Determine the [X, Y] coordinate at the center of the cell enclosing the given text.  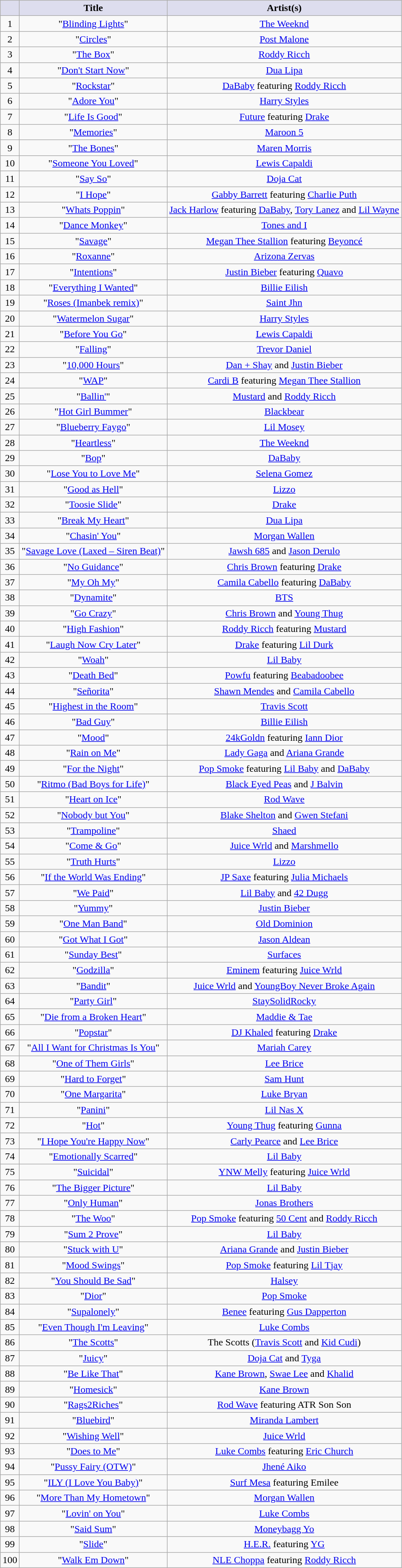
Arizona Zervas [285, 256]
32 [10, 505]
8 [10, 132]
54 [10, 846]
Title [93, 8]
25 [10, 396]
Jawsh 685 and Jason Derulo [285, 551]
67 [10, 1048]
"Mood Swings" [93, 1265]
Roddy Ricch featuring Mustard [285, 629]
42 [10, 660]
"ILY (I Love You Baby)" [93, 1482]
"For the Night" [93, 769]
"Nobody but You" [93, 815]
"Highest in the Room" [93, 707]
94 [10, 1467]
Eminem featuring Juice Wrld [285, 970]
Rod Wave [285, 799]
Lil Mosey [285, 427]
"Stuck with U" [93, 1250]
78 [10, 1219]
96 [10, 1498]
2 [10, 39]
35 [10, 551]
"Trampoline" [93, 830]
"Circles" [93, 39]
55 [10, 861]
"Memories" [93, 132]
"Got What I Got" [93, 939]
6 [10, 101]
Young Thug featuring Gunna [285, 1125]
Saint Jhn [285, 303]
"Die from a Broken Heart" [93, 1017]
Juice Wrld [285, 1435]
65 [10, 1017]
52 [10, 815]
83 [10, 1296]
"Hard to Forget" [93, 1079]
37 [10, 582]
28 [10, 442]
99 [10, 1544]
76 [10, 1188]
Post Malone [285, 39]
"Juicy" [93, 1358]
Jonas Brothers [285, 1203]
69 [10, 1079]
Artist(s) [285, 8]
Benee featuring Gus Dapperton [285, 1312]
Blackbear [285, 411]
66 [10, 1032]
18 [10, 287]
The Scotts (Travis Scott and Kid Cudi) [285, 1343]
Lil Baby and 42 Dugg [285, 892]
90 [10, 1405]
Jack Harlow featuring DaBaby, Tory Lanez and Lil Wayne [285, 210]
"Blinding Lights" [93, 24]
Cardi B featuring Megan Thee Stallion [285, 380]
Kane Brown, Swae Lee and Khalid [285, 1374]
88 [10, 1374]
50 [10, 784]
"No Guidance" [93, 567]
Jason Aldean [285, 939]
"WAP" [93, 380]
"Sunday Best" [93, 955]
Shawn Mendes and Camila Cabello [285, 691]
"I Hope" [93, 194]
61 [10, 955]
48 [10, 753]
"You Should Be Sad" [93, 1281]
Justin Bieber [285, 908]
"Rain on Me" [93, 753]
"The Bigger Picture" [93, 1188]
Travis Scott [285, 707]
Sam Hunt [285, 1079]
"Toosie Slide" [93, 505]
Old Dominion [285, 923]
19 [10, 303]
"Falling" [93, 349]
"Watermelon Sugar" [93, 318]
"Dance Monkey" [93, 225]
Surfaces [285, 955]
Jhené Aiko [285, 1467]
"Even Though I'm Leaving" [93, 1327]
"Sum 2 Prove" [93, 1234]
79 [10, 1234]
"Only Human" [93, 1203]
100 [10, 1560]
"Say So" [93, 179]
BTS [285, 598]
22 [10, 349]
"The Bones" [93, 148]
11 [10, 179]
"Break My Heart" [93, 520]
24 [10, 380]
Maroon 5 [285, 132]
71 [10, 1110]
Ariana Grande and Justin Bieber [285, 1250]
Chris Brown featuring Drake [285, 567]
"Does to Me" [93, 1451]
73 [10, 1141]
30 [10, 474]
DaBaby [285, 458]
39 [10, 613]
Miranda Lambert [285, 1420]
"Come & Go" [93, 846]
10 [10, 163]
Trevor Daniel [285, 349]
"Bad Guy" [93, 722]
"High Fashion" [93, 629]
"Savage Love (Laxed – Siren Beat)" [93, 551]
"Go Crazy" [93, 613]
47 [10, 738]
82 [10, 1281]
"Death Bed" [93, 675]
Megan Thee Stallion featuring Beyoncé [285, 241]
Powfu featuring Beabadoobee [285, 675]
"The Woo" [93, 1219]
Rod Wave featuring ATR Son Son [285, 1405]
77 [10, 1203]
"Heart on Ice" [93, 799]
Pop Smoke featuring 50 Cent and Roddy Ricch [285, 1219]
Roddy Ricch [285, 55]
"Dior" [93, 1296]
Future featuring Drake [285, 117]
Black Eyed Peas and J Balvin [285, 784]
Doja Cat and Tyga [285, 1358]
Blake Shelton and Gwen Stefani [285, 815]
"Emotionally Scarred" [93, 1156]
62 [10, 970]
93 [10, 1451]
Pop Smoke featuring Lil Tjay [285, 1265]
"Before You Go" [93, 334]
84 [10, 1312]
Lady Gaga and Ariana Grande [285, 753]
Kane Brown [285, 1389]
Pop Smoke [285, 1296]
"Godzilla" [93, 970]
"Pussy Fairy (OTW)" [93, 1467]
"Said Sum" [93, 1529]
Drake [285, 505]
"Ritmo (Bad Boys for Life)" [93, 784]
49 [10, 769]
Lil Nas X [285, 1110]
DaBaby featuring Roddy Ricch [285, 86]
Dan + Shay and Justin Bieber [285, 365]
58 [10, 908]
"Intentions" [93, 272]
85 [10, 1327]
92 [10, 1435]
27 [10, 427]
17 [10, 272]
20 [10, 318]
9 [10, 148]
"Truth Hurts" [93, 861]
Tones and I [285, 225]
Mustard and Roddy Ricch [285, 396]
Maren Morris [285, 148]
21 [10, 334]
"My Oh My" [93, 582]
"The Box" [93, 55]
"Adore You" [93, 101]
"Good as Hell" [93, 489]
80 [10, 1250]
"Yummy" [93, 908]
64 [10, 1001]
"Rockstar" [93, 86]
13 [10, 210]
26 [10, 411]
38 [10, 598]
H.E.R. featuring YG [285, 1544]
"Be Like That" [93, 1374]
StaySolidRocky [285, 1001]
45 [10, 707]
24kGoldn featuring Iann Dior [285, 738]
"Everything I Wanted" [93, 287]
"Bluebird" [93, 1420]
"Party Girl" [93, 1001]
"Hot Girl Bummer" [93, 411]
91 [10, 1420]
97 [10, 1513]
75 [10, 1172]
"Blueberry Faygo" [93, 427]
63 [10, 986]
"We Paid" [93, 892]
"Lovin' on You" [93, 1513]
Drake featuring Lil Durk [285, 644]
"Bandit" [93, 986]
Selena Gomez [285, 474]
36 [10, 567]
72 [10, 1125]
"Panini" [93, 1110]
15 [10, 241]
59 [10, 923]
68 [10, 1063]
"One Man Band" [93, 923]
"Slide" [93, 1544]
"Hot" [93, 1125]
"Savage" [93, 241]
"I Hope You're Happy Now" [93, 1141]
"Rags2Riches" [93, 1405]
"Dynamite" [93, 598]
43 [10, 675]
Chris Brown and Young Thug [285, 613]
"Supalonely" [93, 1312]
"Chasin' You" [93, 536]
DJ Khaled featuring Drake [285, 1032]
51 [10, 799]
"Laugh Now Cry Later" [93, 644]
60 [10, 939]
Halsey [285, 1281]
Mariah Carey [285, 1048]
Luke Bryan [285, 1094]
Juice Wrld and Marshmello [285, 846]
"More Than My Hometown" [93, 1498]
"One of Them Girls" [93, 1063]
"Lose You to Love Me" [93, 474]
"All I Want for Christmas Is You" [93, 1048]
5 [10, 86]
"Heartless" [93, 442]
JP Saxe featuring Julia Michaels [285, 877]
29 [10, 458]
Juice Wrld and YoungBoy Never Broke Again [285, 986]
"Whats Poppin" [93, 210]
"Bop" [93, 458]
98 [10, 1529]
53 [10, 830]
16 [10, 256]
"Ballin'" [93, 396]
40 [10, 629]
"Wishing Well" [93, 1435]
"The Scotts" [93, 1343]
Justin Bieber featuring Quavo [285, 272]
Carly Pearce and Lee Brice [285, 1141]
Maddie & Tae [285, 1017]
Surf Mesa featuring Emilee [285, 1482]
Pop Smoke featuring Lil Baby and DaBaby [285, 769]
Doja Cat [285, 179]
Shaed [285, 830]
Lee Brice [285, 1063]
"Popstar" [93, 1032]
1 [10, 24]
"Woah" [93, 660]
"Don't Start Now" [93, 70]
Camila Cabello featuring DaBaby [285, 582]
87 [10, 1358]
NLE Choppa featuring Roddy Ricch [285, 1560]
"Suicidal" [93, 1172]
"10,000 Hours" [93, 365]
"Roxanne" [93, 256]
57 [10, 892]
41 [10, 644]
"Roses (Imanbek remix)" [93, 303]
"Mood" [93, 738]
4 [10, 70]
56 [10, 877]
Moneybagg Yo [285, 1529]
12 [10, 194]
31 [10, 489]
86 [10, 1343]
"Someone You Loved" [93, 163]
Gabby Barrett featuring Charlie Puth [285, 194]
7 [10, 117]
YNW Melly featuring Juice Wrld [285, 1172]
"If the World Was Ending" [93, 877]
3 [10, 55]
14 [10, 225]
34 [10, 536]
"Señorita" [93, 691]
"One Margarita" [93, 1094]
"Walk Em Down" [93, 1560]
"Homesick" [93, 1389]
Luke Combs featuring Eric Church [285, 1451]
23 [10, 365]
44 [10, 691]
81 [10, 1265]
46 [10, 722]
70 [10, 1094]
33 [10, 520]
74 [10, 1156]
"Life Is Good" [93, 117]
95 [10, 1482]
89 [10, 1389]
